Return [X, Y] of the center of cell containing provided text 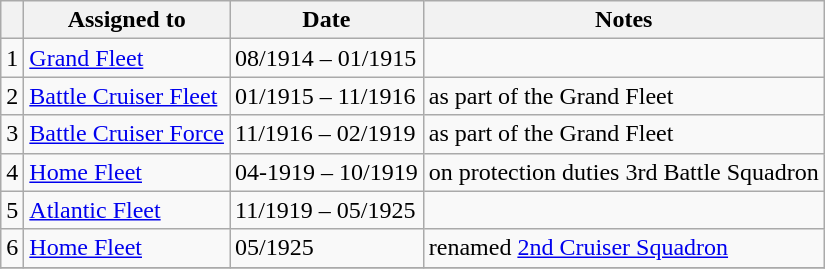
01/1915 – 11/1916 [327, 96]
1 [12, 58]
renamed 2nd Cruiser Squadron [624, 248]
04-1919 – 10/1919 [327, 172]
6 [12, 248]
Battle Cruiser Force [127, 134]
on protection duties 3rd Battle Squadron [624, 172]
08/1914 – 01/1915 [327, 58]
11/1919 – 05/1925 [327, 210]
3 [12, 134]
11/1916 – 02/1919 [327, 134]
Atlantic Fleet [127, 210]
05/1925 [327, 248]
Grand Fleet [127, 58]
2 [12, 96]
Notes [624, 20]
Date [327, 20]
Battle Cruiser Fleet [127, 96]
4 [12, 172]
Assigned to [127, 20]
5 [12, 210]
